Determine the (x, y) coordinate at the center of the cell enclosing the given text.  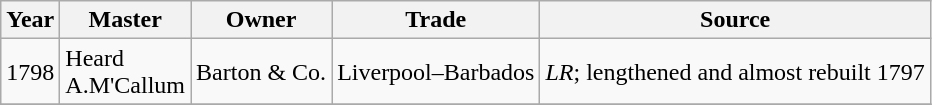
Source (735, 20)
LR; lengthened and almost rebuilt 1797 (735, 72)
HeardA.M'Callum (126, 72)
Barton & Co. (262, 72)
Year (30, 20)
Owner (262, 20)
Trade (436, 20)
Liverpool–Barbados (436, 72)
1798 (30, 72)
Master (126, 20)
